From the cell containing the given text, extract its center point as [X, Y] coordinate. 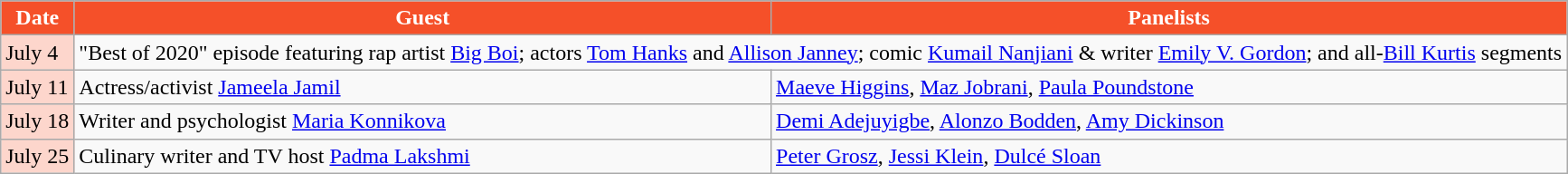
July 18 [38, 121]
Culinary writer and TV host Padma Lakshmi [423, 156]
Demi Adejuyigbe, Alonzo Bodden, Amy Dickinson [1169, 121]
July 4 [38, 53]
Writer and psychologist Maria Konnikova [423, 121]
Guest [423, 18]
July 11 [38, 87]
July 25 [38, 156]
Panelists [1169, 18]
Actress/activist Jameela Jamil [423, 87]
Maeve Higgins, Maz Jobrani, Paula Poundstone [1169, 87]
Peter Grosz, Jessi Klein, Dulcé Sloan [1169, 156]
Date [38, 18]
